Determine the (X, Y) coordinate at the center of the cell enclosing the given text.  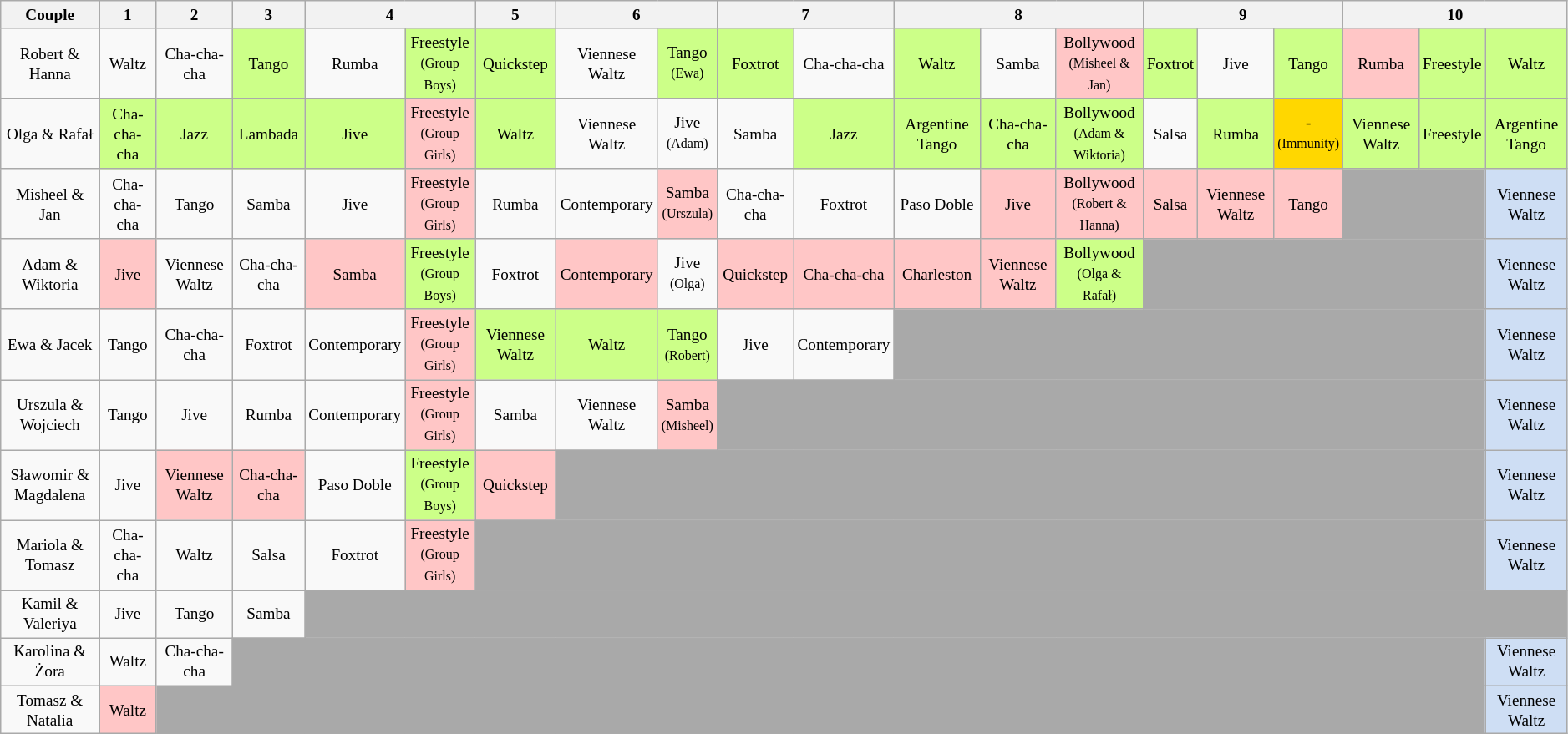
2 (194, 15)
Tango(Ewa) (687, 63)
Urszula & Wojciech (50, 414)
Robert & Hanna (50, 63)
Samba(Urszula) (687, 204)
9 (1243, 15)
4 (390, 15)
Tango(Robert) (687, 344)
7 (805, 15)
Lambada (269, 134)
Bollywood(Adam & Wiktoria) (1099, 134)
Olga & Rafał (50, 134)
Bollywood(Misheel & Jan) (1099, 63)
3 (269, 15)
Misheel & Jan (50, 204)
-(Immunity) (1308, 134)
Samba(Misheel) (687, 414)
Jive(Olga) (687, 274)
Jive(Adam) (687, 134)
Charleston (937, 274)
Ewa & Jacek (50, 344)
Adam & Wiktoria (50, 274)
Couple (50, 15)
Bollywood(Robert & Hanna) (1099, 204)
8 (1018, 15)
Mariola & Tomasz (50, 555)
5 (515, 15)
10 (1455, 15)
Kamil & Valeriya (50, 615)
Karolina & Żora (50, 661)
Tomasz & Natalia (50, 710)
Bollywood(Olga & Rafał) (1099, 274)
Sławomir & Magdalena (50, 485)
1 (129, 15)
6 (637, 15)
